Provide the [x, y] coordinate of the cell's center where the given text is located.  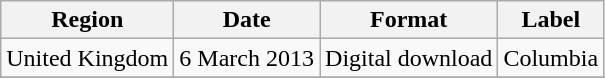
Format [409, 20]
Columbia [551, 58]
Region [88, 20]
United Kingdom [88, 58]
Date [247, 20]
6 March 2013 [247, 58]
Digital download [409, 58]
Label [551, 20]
